Return the (x, y) coordinate for the center point of the cell that contains the specified text.  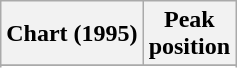
Peakposition (189, 34)
Chart (1995) (72, 34)
